For the text-containing cell, return its midpoint in [x, y] coordinate format. 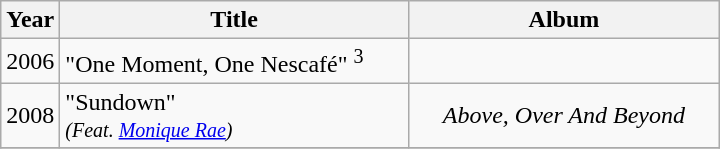
2006 [30, 62]
"One Moment, One Nescafé" 3 [234, 62]
2008 [30, 116]
Year [30, 20]
Above, Over And Beyond [564, 116]
Title [234, 20]
Album [564, 20]
"Sundown"(Feat. Monique Rae) [234, 116]
